Scan for the cell matching the given text and deliver its [X, Y] coordinate at center. 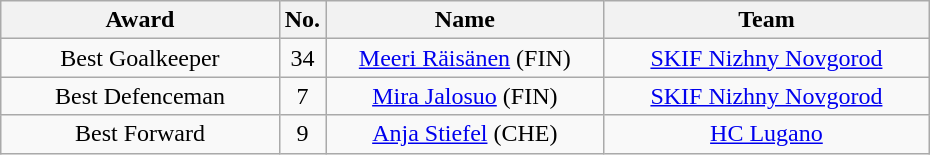
9 [302, 134]
Best Goalkeeper [140, 58]
Anja Stiefel (CHE) [465, 134]
Award [140, 20]
Best Forward [140, 134]
No. [302, 20]
Team [766, 20]
Best Defenceman [140, 96]
34 [302, 58]
Meeri Räisänen (FIN) [465, 58]
HC Lugano [766, 134]
Name [465, 20]
Mira Jalosuo (FIN) [465, 96]
7 [302, 96]
